Pinpoint the cell where the given text exists, returning its (x, y) midpoint coordinate. 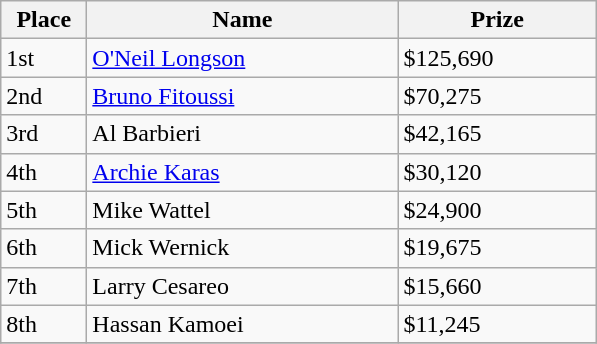
O'Neil Longson (242, 58)
$24,900 (498, 210)
1st (44, 58)
Mick Wernick (242, 248)
Place (44, 20)
Mike Wattel (242, 210)
8th (44, 324)
Bruno Fitoussi (242, 96)
$42,165 (498, 134)
Archie Karas (242, 172)
7th (44, 286)
Al Barbieri (242, 134)
Prize (498, 20)
$15,660 (498, 286)
Larry Cesareo (242, 286)
Name (242, 20)
4th (44, 172)
$125,690 (498, 58)
2nd (44, 96)
5th (44, 210)
6th (44, 248)
$19,675 (498, 248)
Hassan Kamoei (242, 324)
$11,245 (498, 324)
$70,275 (498, 96)
$30,120 (498, 172)
3rd (44, 134)
